Scan for the cell matching the given text and deliver its [x, y] coordinate at center. 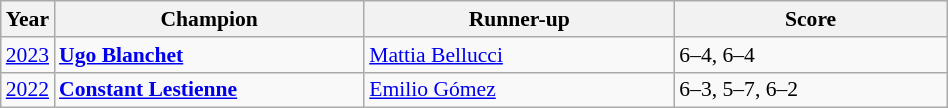
2022 [28, 90]
6–4, 6–4 [810, 55]
Year [28, 19]
Emilio Gómez [519, 90]
Ugo Blanchet [209, 55]
Runner-up [519, 19]
Champion [209, 19]
Score [810, 19]
Mattia Bellucci [519, 55]
Constant Lestienne [209, 90]
6–3, 5–7, 6–2 [810, 90]
2023 [28, 55]
